Locate the cell with the specified text and output its [x, y] center coordinate. 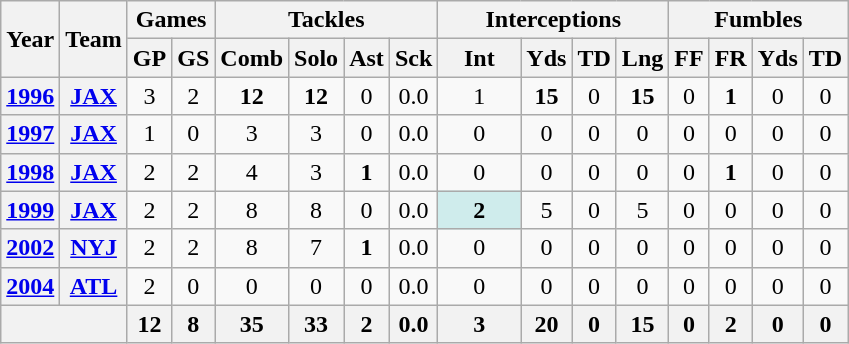
Interceptions [554, 20]
20 [546, 324]
1997 [30, 134]
FR [730, 58]
1998 [30, 172]
Tackles [326, 20]
Solo [316, 58]
Comb [252, 58]
GP [149, 58]
GS [194, 58]
ATL [94, 286]
FF [689, 58]
2004 [30, 286]
Ast [367, 58]
Sck [413, 58]
33 [316, 324]
Int [480, 58]
Year [30, 39]
Fumbles [758, 20]
1996 [30, 96]
2002 [30, 248]
NYJ [94, 248]
Games [170, 20]
4 [252, 172]
35 [252, 324]
1999 [30, 210]
Lng [642, 58]
Team [94, 39]
7 [316, 248]
